Extract the [X, Y] coordinate from the center of the cell holding the provided text.  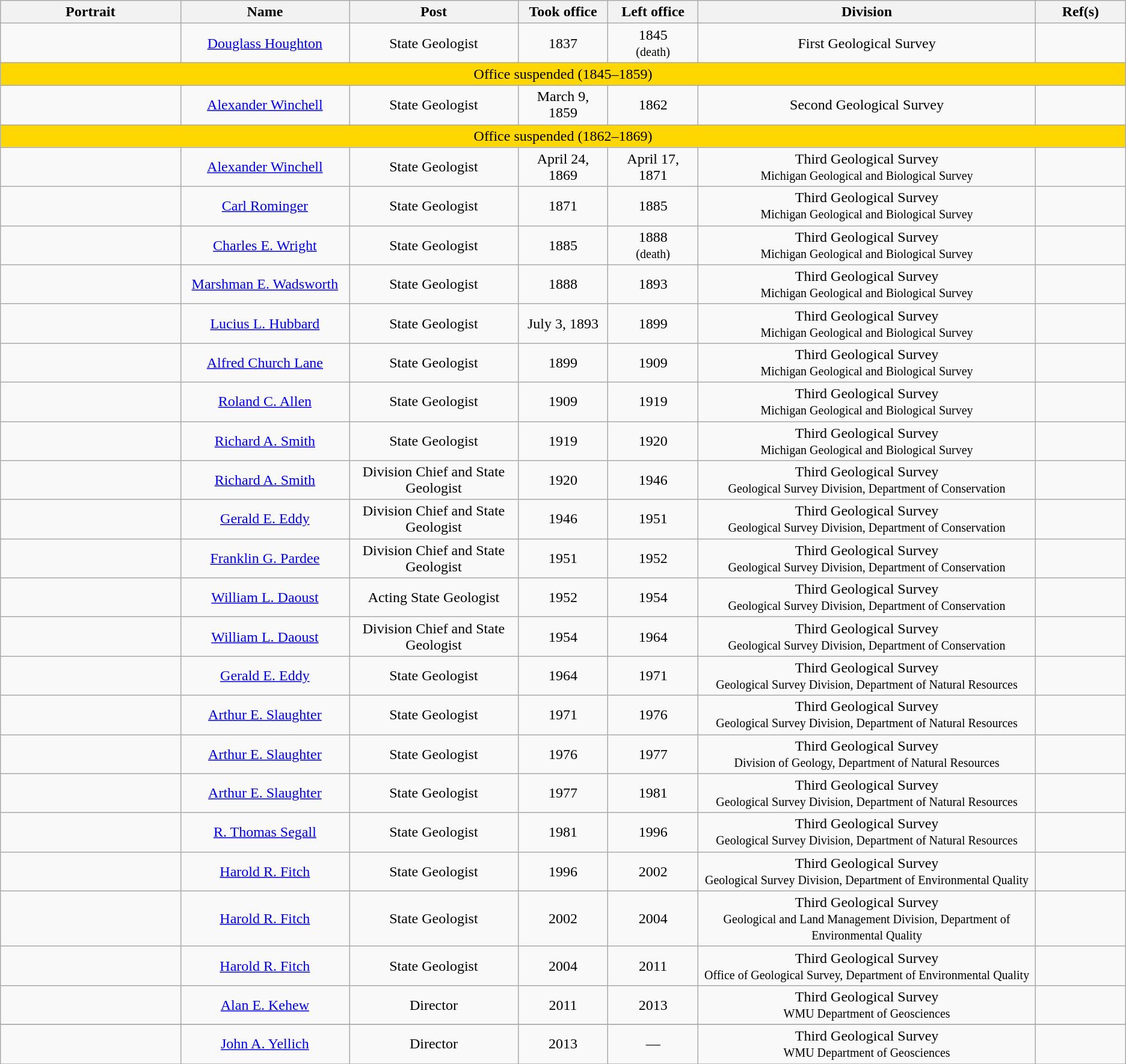
Franklin G. Pardee [265, 558]
Douglass Houghton [265, 43]
Third Geological SurveyGeological and Land Management Division, Department of Environmental Quality [866, 918]
1888 [563, 284]
July 3, 1893 [563, 324]
— [653, 1044]
John A. Yellich [265, 1044]
Alan E. Kehew [265, 1004]
1837 [563, 43]
April 24, 1869 [563, 167]
Alfred Church Lane [265, 362]
Roland C. Allen [265, 402]
Third Geological SurveyGeological Survey Division, Department of Environmental Quality [866, 871]
Post [434, 12]
R. Thomas Segall [265, 832]
Office suspended (1862–1869) [563, 136]
Charles E. Wright [265, 245]
1893 [653, 284]
First Geological Survey [866, 43]
Lucius L. Hubbard [265, 324]
Name [265, 12]
1845(death) [653, 43]
March 9, 1859 [563, 105]
Ref(s) [1081, 12]
Division [866, 12]
Acting State Geologist [434, 598]
1888(death) [653, 245]
1862 [653, 105]
1871 [563, 206]
Third Geological SurveyDivision of Geology, Department of Natural Resources [866, 754]
Marshman E. Wadsworth [265, 284]
Office suspended (1845–1859) [563, 74]
April 17, 1871 [653, 167]
Portrait [90, 12]
Left office [653, 12]
Second Geological Survey [866, 105]
Carl Rominger [265, 206]
Took office [563, 12]
Third Geological SurveyOffice of Geological Survey, Department of Environmental Quality [866, 966]
